Detect which cell encompasses the target text, then output its (x, y) center coordinate. 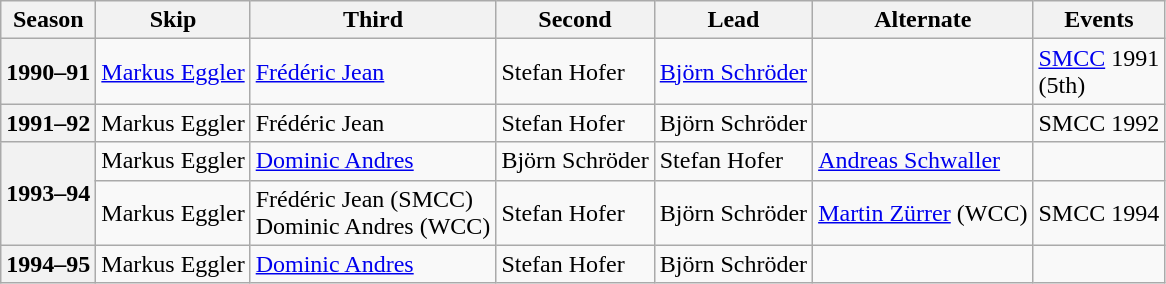
Second (575, 20)
Frédéric Jean (SMCC)Dominic Andres (WCC) (373, 212)
Martin Zürrer (WCC) (923, 212)
1990–91 (48, 72)
SMCC 1991 (5th) (1099, 72)
SMCC 1992 (1099, 123)
1993–94 (48, 194)
Third (373, 20)
1994–95 (48, 264)
SMCC 1994 (1099, 212)
1991–92 (48, 123)
Events (1099, 20)
Andreas Schwaller (923, 161)
Season (48, 20)
Lead (733, 20)
Alternate (923, 20)
Skip (173, 20)
